Locate the cell with the specified text and output its (X, Y) center coordinate. 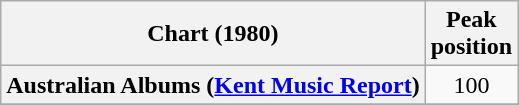
100 (471, 85)
Chart (1980) (213, 34)
Peakposition (471, 34)
Australian Albums (Kent Music Report) (213, 85)
